Provide the (x, y) coordinate of the cell's center where the given text is located.  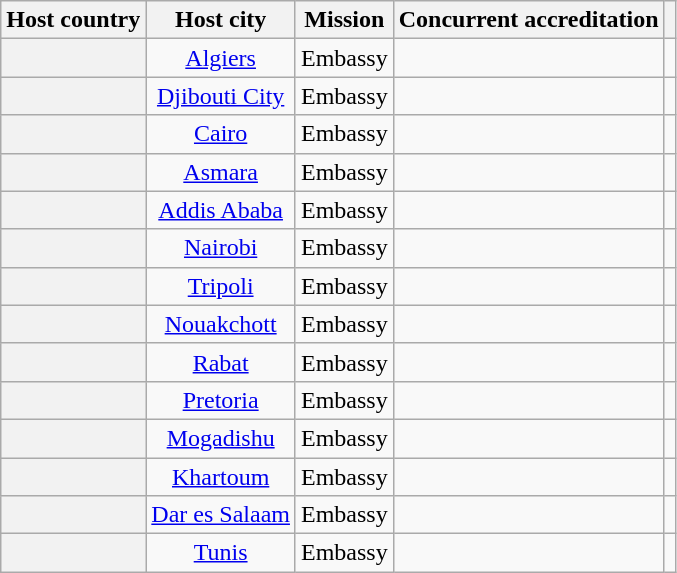
Asmara (221, 172)
Cairo (221, 134)
Nouakchott (221, 324)
Tunis (221, 553)
Mogadishu (221, 438)
Addis Ababa (221, 210)
Rabat (221, 362)
Djibouti City (221, 96)
Host country (74, 20)
Mission (344, 20)
Dar es Salaam (221, 515)
Khartoum (221, 477)
Algiers (221, 58)
Pretoria (221, 400)
Concurrent accreditation (528, 20)
Host city (221, 20)
Tripoli (221, 286)
Nairobi (221, 248)
